Provide the [X, Y] coordinate of the cell's center where the given text is located.  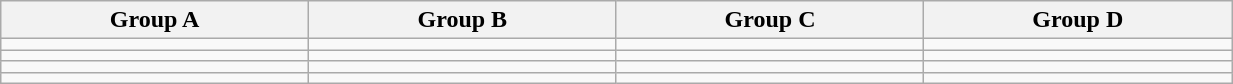
Group D [1078, 20]
Group B [462, 20]
Group A [155, 20]
Group C [770, 20]
